Pinpoint the cell where the given text exists, returning its (X, Y) midpoint coordinate. 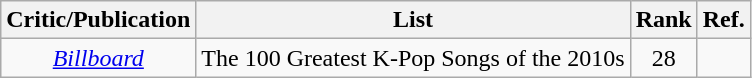
List (413, 20)
Rank (664, 20)
Critic/Publication (98, 20)
28 (664, 58)
Ref. (724, 20)
The 100 Greatest K-Pop Songs of the 2010s (413, 58)
Billboard (98, 58)
